Detect which cell encompasses the target text, then output its [X, Y] center coordinate. 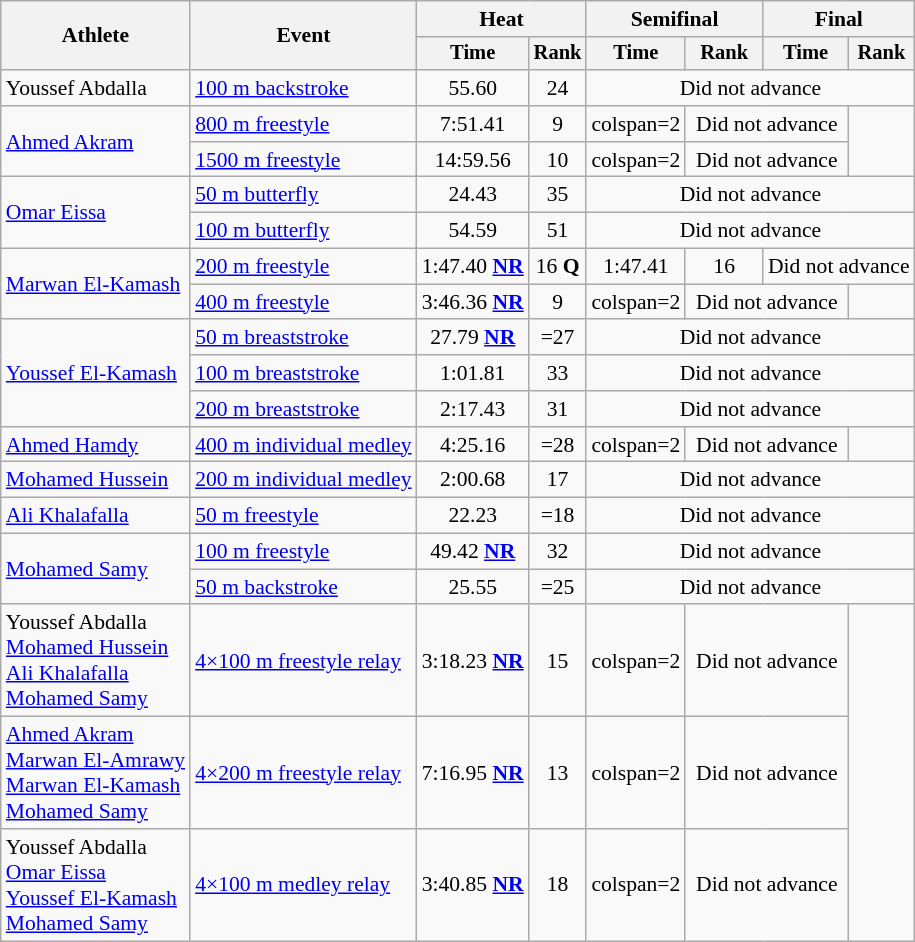
32 [558, 552]
3:40.85 NR [473, 885]
Mohamed Samy [96, 570]
50 m backstroke [304, 587]
1:47.41 [636, 267]
22.23 [473, 516]
4×100 m medley relay [304, 885]
Youssef El-Kamash [96, 374]
=25 [558, 587]
Heat [502, 19]
3:18.23 NR [473, 661]
27.79 NR [473, 338]
Athlete [96, 36]
400 m individual medley [304, 445]
100 m butterfly [304, 231]
Youssef AbdallaMohamed HusseinAli KhalafallaMohamed Samy [96, 661]
18 [558, 885]
Semifinal [674, 19]
7:16.95 NR [473, 773]
3:46.36 NR [473, 302]
4:25.16 [473, 445]
16 Q [558, 267]
33 [558, 373]
16 [724, 267]
2:00.68 [473, 480]
1500 m freestyle [304, 160]
49.42 NR [473, 552]
54.59 [473, 231]
Marwan El-Kamash [96, 284]
Mohamed Hussein [96, 480]
55.60 [473, 88]
=27 [558, 338]
31 [558, 409]
=28 [558, 445]
Ahmed AkramMarwan El-AmrawyMarwan El-KamashMohamed Samy [96, 773]
200 m freestyle [304, 267]
25.55 [473, 587]
100 m backstroke [304, 88]
14:59.56 [473, 160]
50 m breaststroke [304, 338]
Ahmed Akram [96, 142]
4×200 m freestyle relay [304, 773]
800 m freestyle [304, 124]
2:17.43 [473, 409]
13 [558, 773]
1:01.81 [473, 373]
200 m breaststroke [304, 409]
=18 [558, 516]
200 m individual medley [304, 480]
400 m freestyle [304, 302]
4×100 m freestyle relay [304, 661]
15 [558, 661]
51 [558, 231]
24.43 [473, 195]
10 [558, 160]
1:47.40 NR [473, 267]
Final [839, 19]
Ali Khalafalla [96, 516]
50 m freestyle [304, 516]
Youssef Abdalla [96, 88]
24 [558, 88]
100 m freestyle [304, 552]
17 [558, 480]
7:51.41 [473, 124]
Ahmed Hamdy [96, 445]
100 m breaststroke [304, 373]
Event [304, 36]
50 m butterfly [304, 195]
35 [558, 195]
Youssef AbdallaOmar EissaYoussef El-KamashMohamed Samy [96, 885]
Omar Eissa [96, 212]
